Extract the [X, Y] coordinate from the center of the cell holding the provided text.  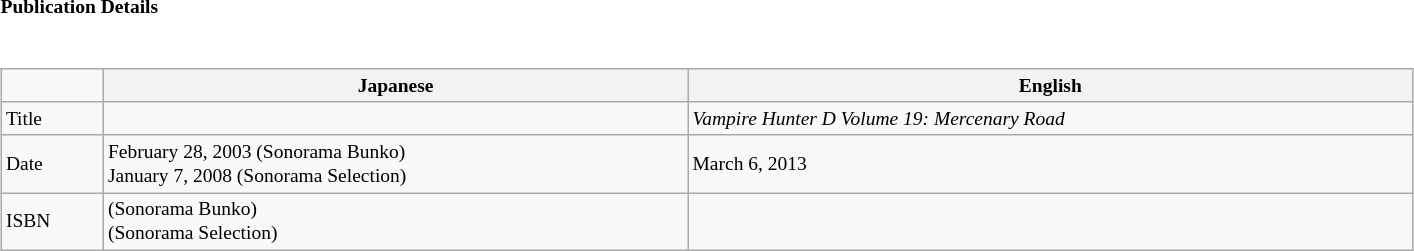
(Sonorama Bunko) (Sonorama Selection) [396, 222]
Title [52, 118]
Japanese [396, 86]
Date [52, 164]
Vampire Hunter D Volume 19: Mercenary Road [1050, 118]
February 28, 2003 (Sonorama Bunko)January 7, 2008 (Sonorama Selection) [396, 164]
English [1050, 86]
March 6, 2013 [1050, 164]
ISBN [52, 222]
